Locate the cell with the specified text and output its [X, Y] center coordinate. 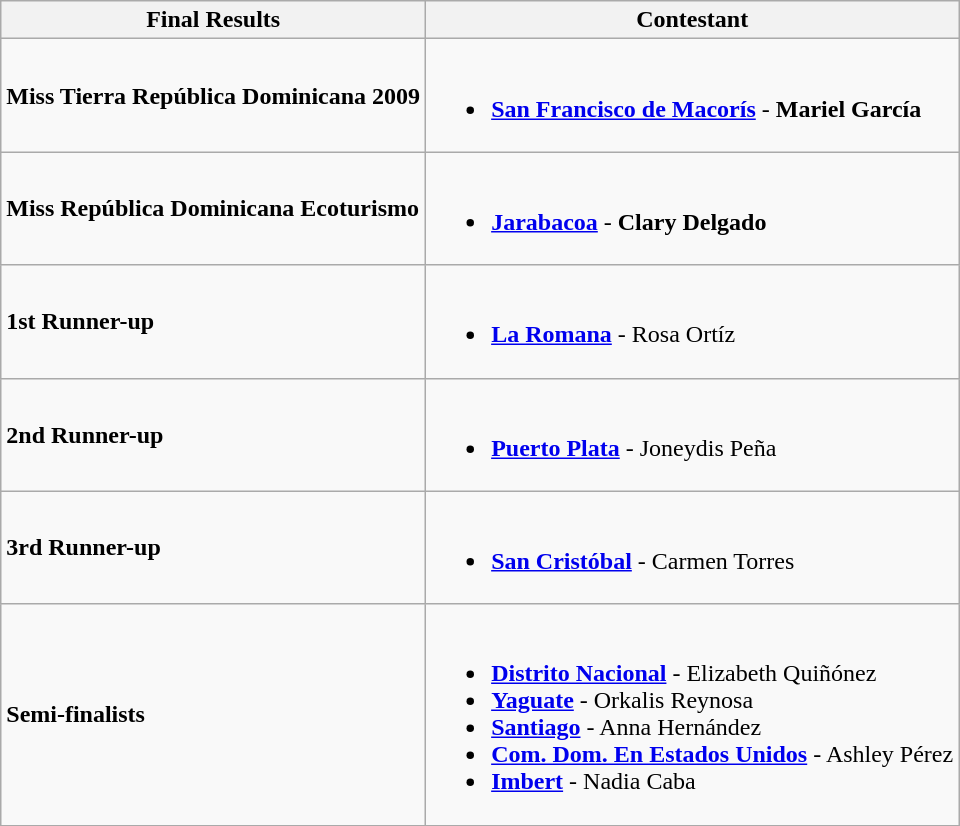
3rd Runner-up [214, 548]
Distrito Nacional - Elizabeth QuiñónezYaguate - Orkalis ReynosaSantiago - Anna HernándezCom. Dom. En Estados Unidos - Ashley PérezImbert - Nadia Caba [692, 714]
Final Results [214, 20]
Miss Tierra República Dominicana 2009 [214, 96]
Puerto Plata - Joneydis Peña [692, 434]
La Romana - Rosa Ortíz [692, 322]
Jarabacoa - Clary Delgado [692, 208]
2nd Runner-up [214, 434]
Semi-finalists [214, 714]
San Francisco de Macorís - Mariel García [692, 96]
1st Runner-up [214, 322]
Contestant [692, 20]
Miss República Dominicana Ecoturismo [214, 208]
San Cristóbal - Carmen Torres [692, 548]
